Find where the given text appears and provide that cell's center as (X, Y) coordinate. 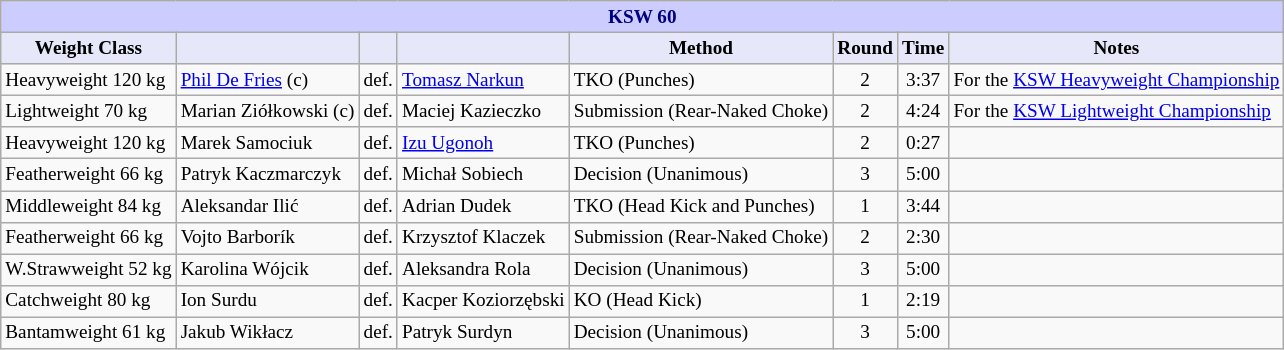
Lightweight 70 kg (88, 111)
For the KSW Heavyweight Championship (1116, 80)
Round (866, 48)
Vojto Barborík (268, 238)
Maciej Kazieczko (483, 111)
KSW 60 (642, 17)
Kacper Koziorzębski (483, 301)
Aleksandra Rola (483, 270)
Catchweight 80 kg (88, 301)
Jakub Wikłacz (268, 333)
Aleksandar Ilić (268, 206)
Phil De Fries (c) (268, 80)
Patryk Kaczmarczyk (268, 175)
2:19 (922, 301)
Time (922, 48)
Ion Surdu (268, 301)
Patryk Surdyn (483, 333)
Marek Samociuk (268, 143)
Method (701, 48)
3:37 (922, 80)
Krzysztof Klaczek (483, 238)
3:44 (922, 206)
0:27 (922, 143)
4:24 (922, 111)
Middleweight 84 kg (88, 206)
KO (Head Kick) (701, 301)
Izu Ugonoh (483, 143)
Marian Ziółkowski (c) (268, 111)
Bantamweight 61 kg (88, 333)
Karolina Wójcik (268, 270)
For the KSW Lightweight Championship (1116, 111)
TKO (Head Kick and Punches) (701, 206)
2:30 (922, 238)
Adrian Dudek (483, 206)
Notes (1116, 48)
W.Strawweight 52 kg (88, 270)
Tomasz Narkun (483, 80)
Weight Class (88, 48)
Michał Sobiech (483, 175)
